Return the (x, y) coordinate for the center point of the cell that contains the specified text.  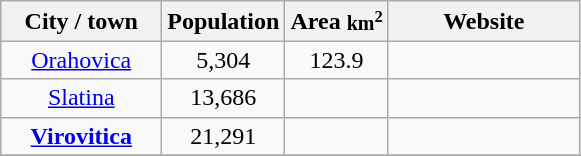
Website (484, 21)
13,686 (224, 98)
5,304 (224, 60)
Slatina (82, 98)
City / town (82, 21)
Orahovica (82, 60)
Population (224, 21)
Area km2 (336, 21)
Virovitica (82, 136)
21,291 (224, 136)
123.9 (336, 60)
